Detect which cell encompasses the target text, then output its (x, y) center coordinate. 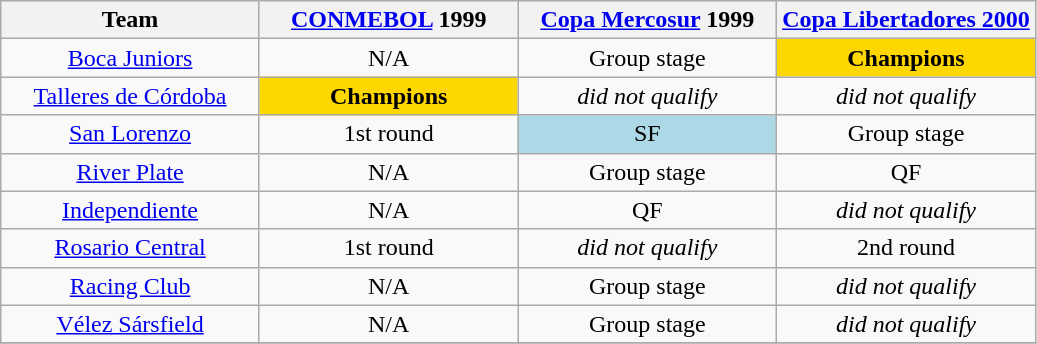
CONMEBOL 1999 (388, 20)
Copa Mercosur 1999 (648, 20)
Boca Juniors (130, 58)
Racing Club (130, 286)
Independiente (130, 210)
Rosario Central (130, 248)
Copa Libertadores 2000 (906, 20)
Talleres de Córdoba (130, 96)
2nd round (906, 248)
River Plate (130, 172)
San Lorenzo (130, 134)
Vélez Sársfield (130, 324)
SF (648, 134)
Team (130, 20)
